Detect which cell encompasses the target text, then output its (x, y) center coordinate. 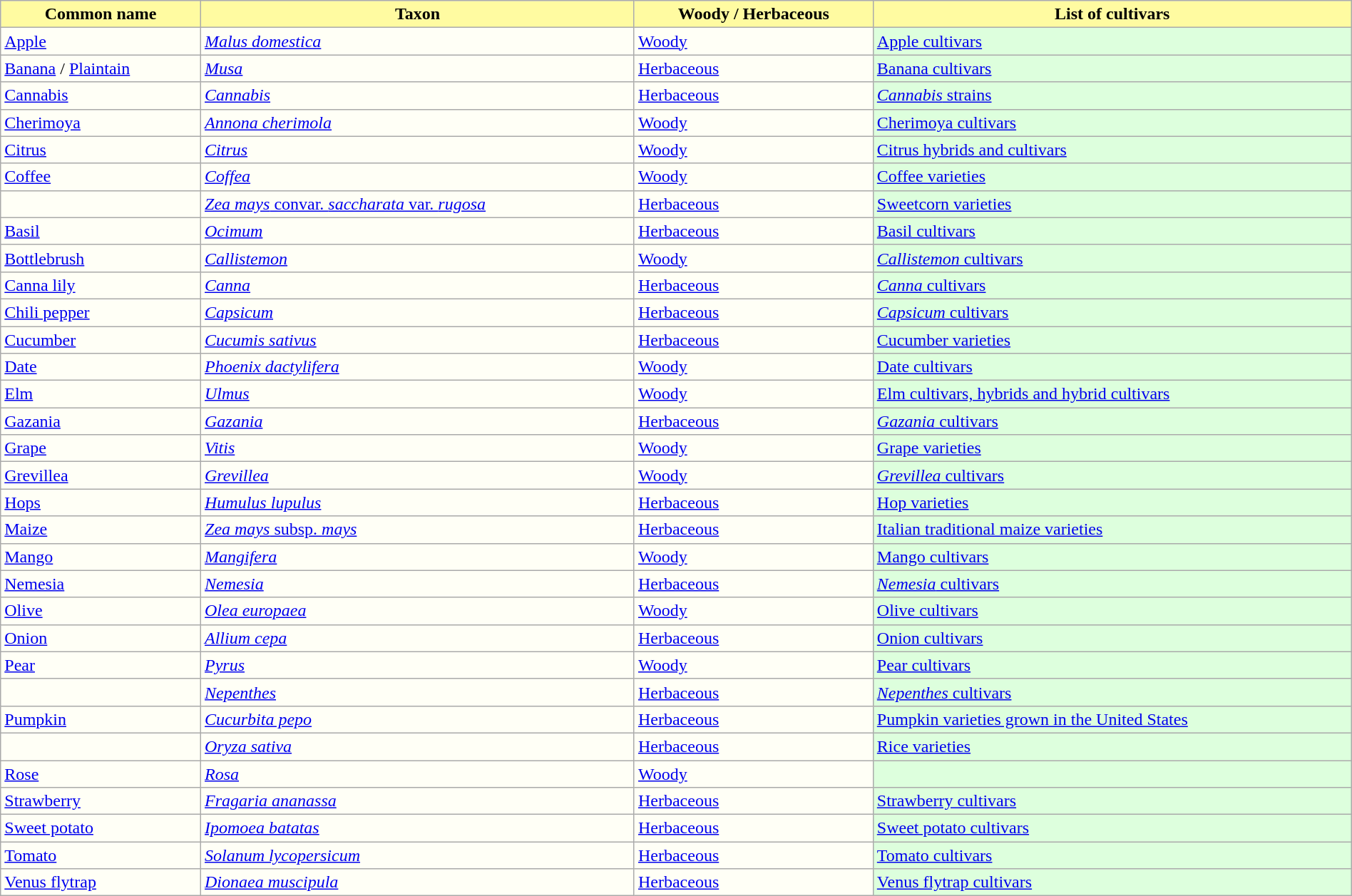
Musa (418, 68)
Venus flytrap cultivars (1112, 882)
Venus flytrap (101, 882)
Rose (101, 773)
Phoenix dactylifera (418, 367)
Woody / Herbaceous (753, 14)
Callistemon cultivars (1112, 258)
List of cultivars (1112, 14)
Sweetcorn varieties (1112, 204)
Humulus lupulus (418, 503)
Banana / Plaintain (101, 68)
Zea mays subsp. mays (418, 530)
Canna (418, 285)
Date (101, 367)
Pumpkin varieties grown in the United States (1112, 719)
Allium cepa (418, 638)
Strawberry (101, 801)
Nemesia cultivars (1112, 584)
Coffee varieties (1112, 177)
Cannabis strains (1112, 96)
Mango cultivars (1112, 557)
Nepenthes cultivars (1112, 692)
Chili pepper (101, 312)
Solanum lycopersicum (418, 855)
Strawberry cultivars (1112, 801)
Rosa (418, 773)
Ocimum (418, 231)
Capsicum cultivars (1112, 312)
Elm cultivars, hybrids and hybrid cultivars (1112, 394)
Onion cultivars (1112, 638)
Pear (101, 665)
Zea mays convar. saccharata var. rugosa (418, 204)
Mangifera (418, 557)
Apple cultivars (1112, 41)
Ipomoea batatas (418, 828)
Italian traditional maize varieties (1112, 530)
Common name (101, 14)
Cherimoya cultivars (1112, 123)
Grevillea cultivars (1112, 475)
Callistemon (418, 258)
Sweet potato (101, 828)
Cucumis sativus (418, 340)
Coffee (101, 177)
Maize (101, 530)
Gazania cultivars (1112, 421)
Elm (101, 394)
Coffea (418, 177)
Pumpkin (101, 719)
Hops (101, 503)
Tomato cultivars (1112, 855)
Ulmus (418, 394)
Pear cultivars (1112, 665)
Cucumber varieties (1112, 340)
Vitis (418, 448)
Cucurbita pepo (418, 719)
Canna cultivars (1112, 285)
Dionaea muscipula (418, 882)
Canna lily (101, 285)
Nepenthes (418, 692)
Cucumber (101, 340)
Basil cultivars (1112, 231)
Capsicum (418, 312)
Banana cultivars (1112, 68)
Grape varieties (1112, 448)
Sweet potato cultivars (1112, 828)
Bottlebrush (101, 258)
Tomato (101, 855)
Apple (101, 41)
Taxon (418, 14)
Malus domestica (418, 41)
Basil (101, 231)
Fragaria ananassa (418, 801)
Cherimoya (101, 123)
Mango (101, 557)
Onion (101, 638)
Olive (101, 611)
Grape (101, 448)
Citrus hybrids and cultivars (1112, 150)
Pyrus (418, 665)
Hop varieties (1112, 503)
Annona cherimola (418, 123)
Olive cultivars (1112, 611)
Olea europaea (418, 611)
Rice varieties (1112, 746)
Oryza sativa (418, 746)
Date cultivars (1112, 367)
